Capture the cell that displays the provided text and extract its [X, Y] central coordinate. 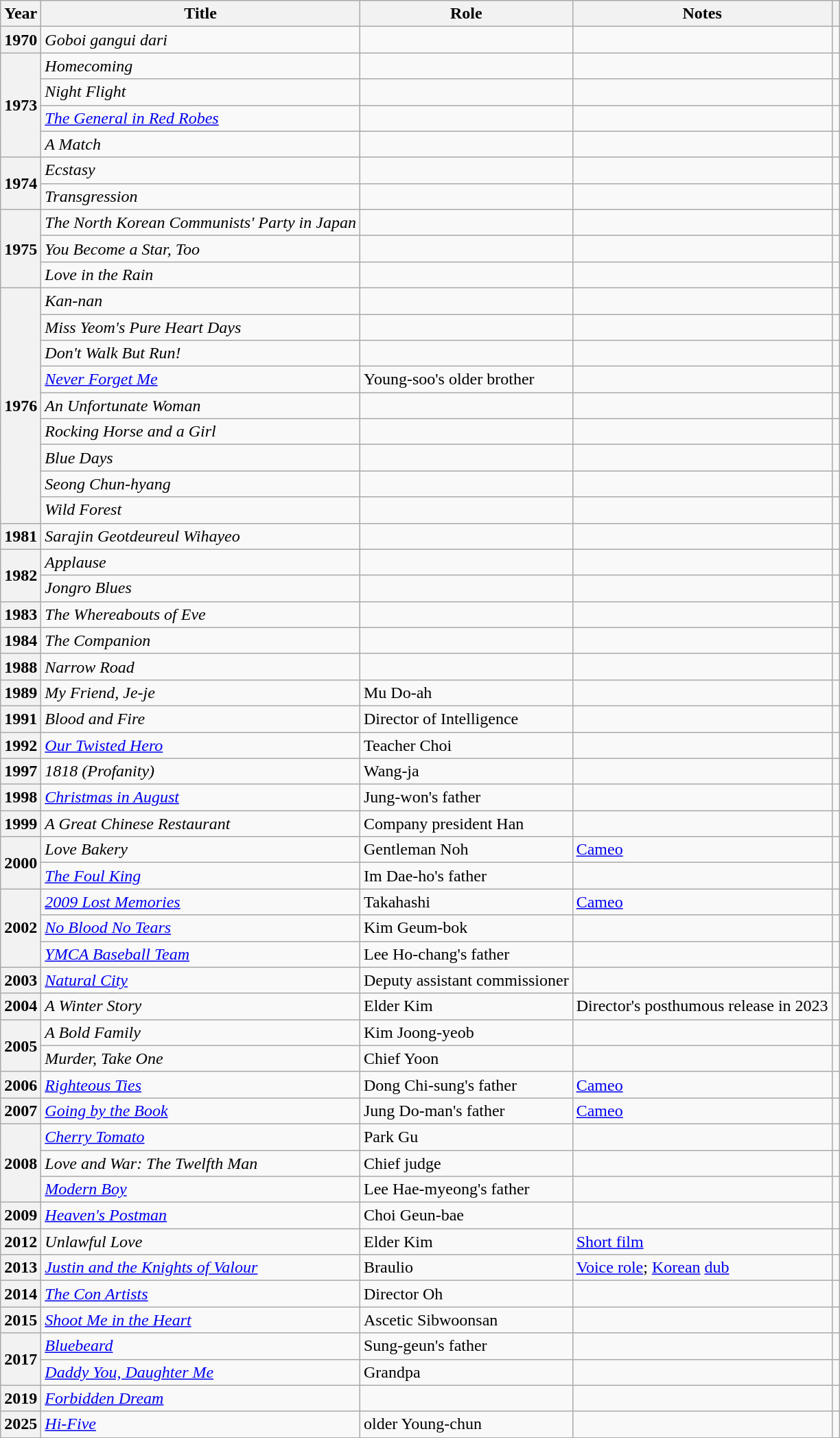
Our Twisted Hero [200, 745]
2012 [21, 1242]
Deputy assistant commissioner [466, 980]
Notes [702, 14]
Love Bakery [200, 850]
Seong Chun-hyang [200, 484]
2009 [21, 1216]
Goboi gangui dari [200, 40]
Homecoming [200, 66]
Kan-nan [200, 301]
1999 [21, 824]
YMCA Baseball Team [200, 954]
Lee Ho-chang's father [466, 954]
Ascetic Sibwoonsan [466, 1320]
A Bold Family [200, 1032]
1992 [21, 745]
Mu Do-ah [466, 693]
Director Oh [466, 1294]
2005 [21, 1045]
Miss Yeom's Pure Heart Days [200, 327]
2006 [21, 1085]
An Unfortunate Woman [200, 406]
Teacher Choi [466, 745]
Heaven's Postman [200, 1216]
Title [200, 14]
The Companion [200, 640]
Director's posthumous release in 2023 [702, 1006]
Wild Forest [200, 510]
Daddy You, Daughter Me [200, 1372]
1982 [21, 575]
Role [466, 14]
Unlawful Love [200, 1242]
Year [21, 14]
1991 [21, 719]
1988 [21, 666]
2025 [21, 1424]
Love and War: The Twelfth Man [200, 1163]
The Con Artists [200, 1294]
Kim Joong-yeob [466, 1032]
Justin and the Knights of Valour [200, 1268]
Company president Han [466, 824]
Narrow Road [200, 666]
The Foul King [200, 876]
1976 [21, 405]
1818 (Profanity) [200, 772]
Gentleman Noh [466, 850]
2015 [21, 1320]
Braulio [466, 1268]
Hi-Five [200, 1424]
Blood and Fire [200, 719]
Transgression [200, 196]
Wang-ja [466, 772]
2000 [21, 863]
2014 [21, 1294]
2009 Lost Memories [200, 902]
1998 [21, 798]
The North Korean Communists' Party in Japan [200, 222]
Applause [200, 562]
Bluebeard [200, 1346]
Short film [702, 1242]
Shoot Me in the Heart [200, 1320]
No Blood No Tears [200, 928]
1973 [21, 105]
1974 [21, 183]
Love in the Rain [200, 275]
You Become a Star, Too [200, 248]
Voice role; Korean dub [702, 1268]
1984 [21, 640]
Going by the Book [200, 1111]
2003 [21, 980]
The General in Red Robes [200, 118]
Takahashi [466, 902]
Young-soo's older brother [466, 380]
Cherry Tomato [200, 1137]
Im Dae-ho's father [466, 876]
1970 [21, 40]
Never Forget Me [200, 380]
1981 [21, 536]
Blue Days [200, 458]
Chief judge [466, 1163]
Choi Geun-bae [466, 1216]
The Whereabouts of Eve [200, 614]
Jung Do-man's father [466, 1111]
1975 [21, 248]
A Great Chinese Restaurant [200, 824]
A Winter Story [200, 1006]
Rocking Horse and a Girl [200, 432]
Don't Walk But Run! [200, 353]
Christmas in August [200, 798]
Sarajin Geotdeureul Wihayeo [200, 536]
Natural City [200, 980]
2013 [21, 1268]
Lee Hae-myeong's father [466, 1190]
Jung-won's father [466, 798]
2007 [21, 1111]
Chief Yoon [466, 1058]
Director of Intelligence [466, 719]
2019 [21, 1398]
1989 [21, 693]
1983 [21, 614]
Ecstasy [200, 170]
2002 [21, 928]
2008 [21, 1163]
1997 [21, 772]
older Young-chun [466, 1424]
My Friend, Je-je [200, 693]
Sung-geun's father [466, 1346]
Kim Geum-bok [466, 928]
Modern Boy [200, 1190]
Forbidden Dream [200, 1398]
Murder, Take One [200, 1058]
2017 [21, 1359]
2004 [21, 1006]
Park Gu [466, 1137]
A Match [200, 144]
Grandpa [466, 1372]
Jongro Blues [200, 588]
Dong Chi-sung's father [466, 1085]
Righteous Ties [200, 1085]
Night Flight [200, 92]
